Search for the cell housing the specified text and yield its [X, Y] center coordinate. 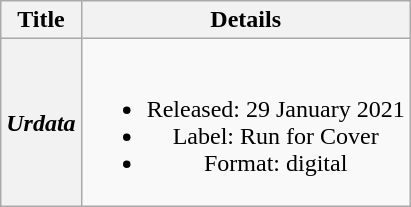
Title [41, 20]
Released: 29 January 2021Label: Run for CoverFormat: digital [246, 122]
Urdata [41, 122]
Details [246, 20]
